Determine the [x, y] coordinate at the center of the cell enclosing the given text.  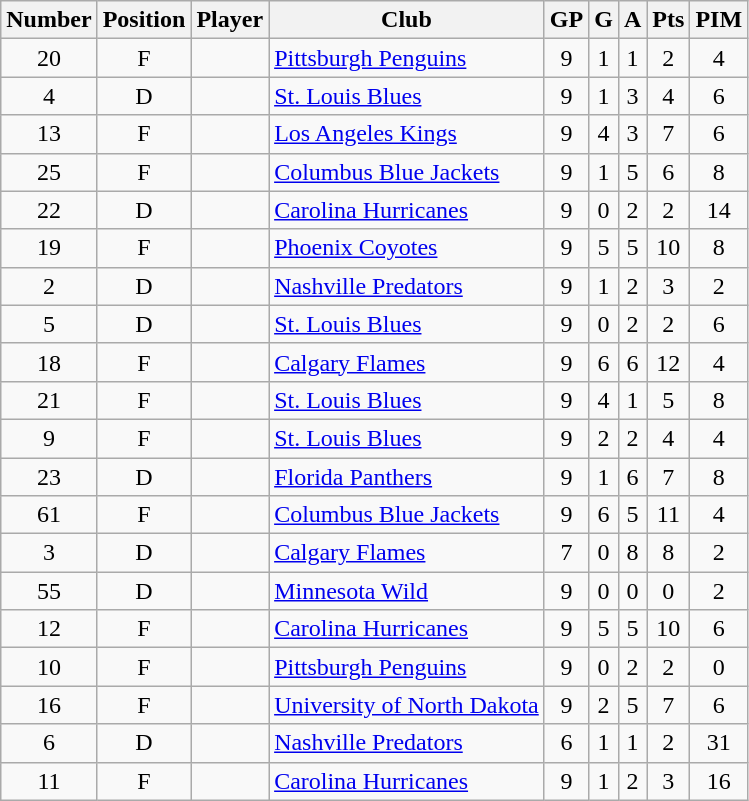
13 [49, 134]
Club [407, 20]
PIM [719, 20]
Minnesota Wild [407, 591]
25 [49, 172]
14 [719, 210]
Number [49, 20]
G [604, 20]
Player [230, 20]
55 [49, 591]
Position [144, 20]
GP [566, 20]
21 [49, 400]
31 [719, 743]
20 [49, 58]
Florida Panthers [407, 477]
Los Angeles Kings [407, 134]
A [632, 20]
Pts [668, 20]
61 [49, 515]
Phoenix Coyotes [407, 248]
University of North Dakota [407, 705]
23 [49, 477]
18 [49, 362]
19 [49, 248]
22 [49, 210]
